Find where the given text appears and provide that cell's center as [X, Y] coordinate. 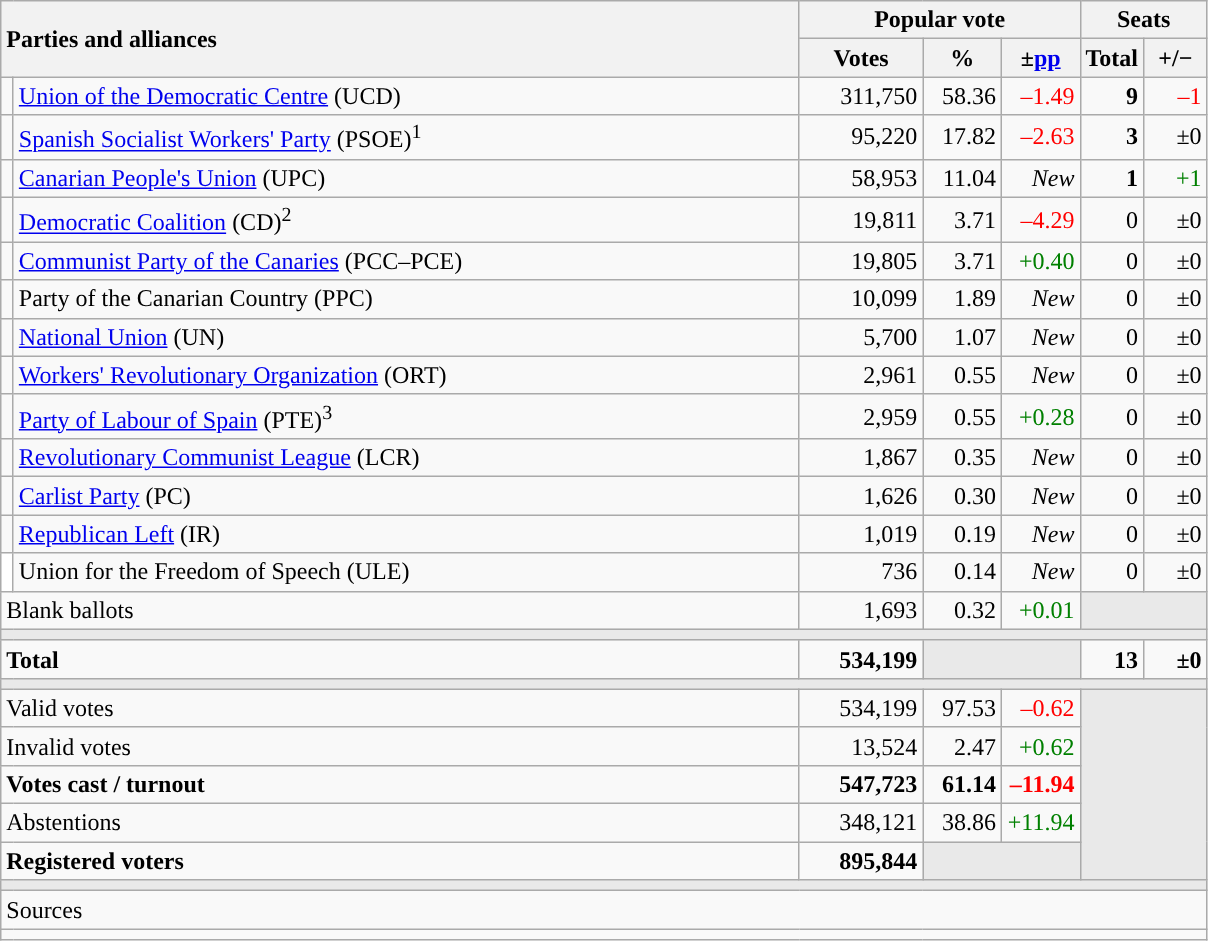
Republican Left (IR) [406, 534]
10,099 [861, 299]
547,723 [861, 785]
+1 [1176, 178]
±pp [1040, 58]
0.19 [962, 534]
Workers' Revolutionary Organization (ORT) [406, 375]
13 [1112, 659]
9 [1112, 96]
Democratic Coalition (CD)2 [406, 220]
+/− [1176, 58]
+0.40 [1040, 261]
Parties and alliances [400, 39]
61.14 [962, 785]
58,953 [861, 178]
–1 [1176, 96]
+0.01 [1040, 610]
2,961 [861, 375]
–4.29 [1040, 220]
Blank ballots [400, 610]
Sources [604, 910]
0.32 [962, 610]
Popular vote [940, 20]
+0.62 [1040, 746]
0.30 [962, 496]
+11.94 [1040, 823]
Party of the Canarian Country (PPC) [406, 299]
348,121 [861, 823]
Union for the Freedom of Speech (ULE) [406, 572]
–2.63 [1040, 138]
2.47 [962, 746]
13,524 [861, 746]
Union of the Democratic Centre (UCD) [406, 96]
% [962, 58]
Abstentions [400, 823]
1,626 [861, 496]
95,220 [861, 138]
1.89 [962, 299]
Valid votes [400, 708]
Seats [1144, 20]
1.07 [962, 337]
736 [861, 572]
Registered voters [400, 861]
5,700 [861, 337]
National Union (UN) [406, 337]
Votes [861, 58]
Revolutionary Communist League (LCR) [406, 458]
58.36 [962, 96]
2,959 [861, 416]
19,811 [861, 220]
3 [1112, 138]
–1.49 [1040, 96]
0.35 [962, 458]
Invalid votes [400, 746]
1 [1112, 178]
Votes cast / turnout [400, 785]
Communist Party of the Canaries (PCC–PCE) [406, 261]
Carlist Party (PC) [406, 496]
Canarian People's Union (UPC) [406, 178]
895,844 [861, 861]
–11.94 [1040, 785]
19,805 [861, 261]
1,693 [861, 610]
Spanish Socialist Workers' Party (PSOE)1 [406, 138]
1,867 [861, 458]
11.04 [962, 178]
38.86 [962, 823]
–0.62 [1040, 708]
97.53 [962, 708]
Party of Labour of Spain (PTE)3 [406, 416]
17.82 [962, 138]
+0.28 [1040, 416]
0.14 [962, 572]
311,750 [861, 96]
1,019 [861, 534]
